Pinpoint the cell where the given text exists, returning its [X, Y] midpoint coordinate. 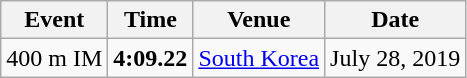
Date [396, 20]
Venue [259, 20]
South Korea [259, 58]
Event [54, 20]
Time [150, 20]
4:09.22 [150, 58]
400 m IM [54, 58]
July 28, 2019 [396, 58]
